For the text-containing cell, return its midpoint in (x, y) coordinate format. 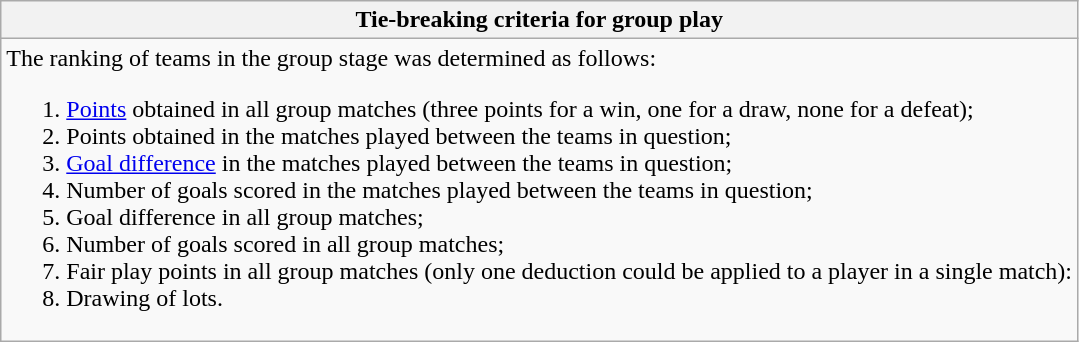
Tie-breaking criteria for group play (540, 20)
